Return the (X, Y) coordinate for the center point of the cell that contains the specified text.  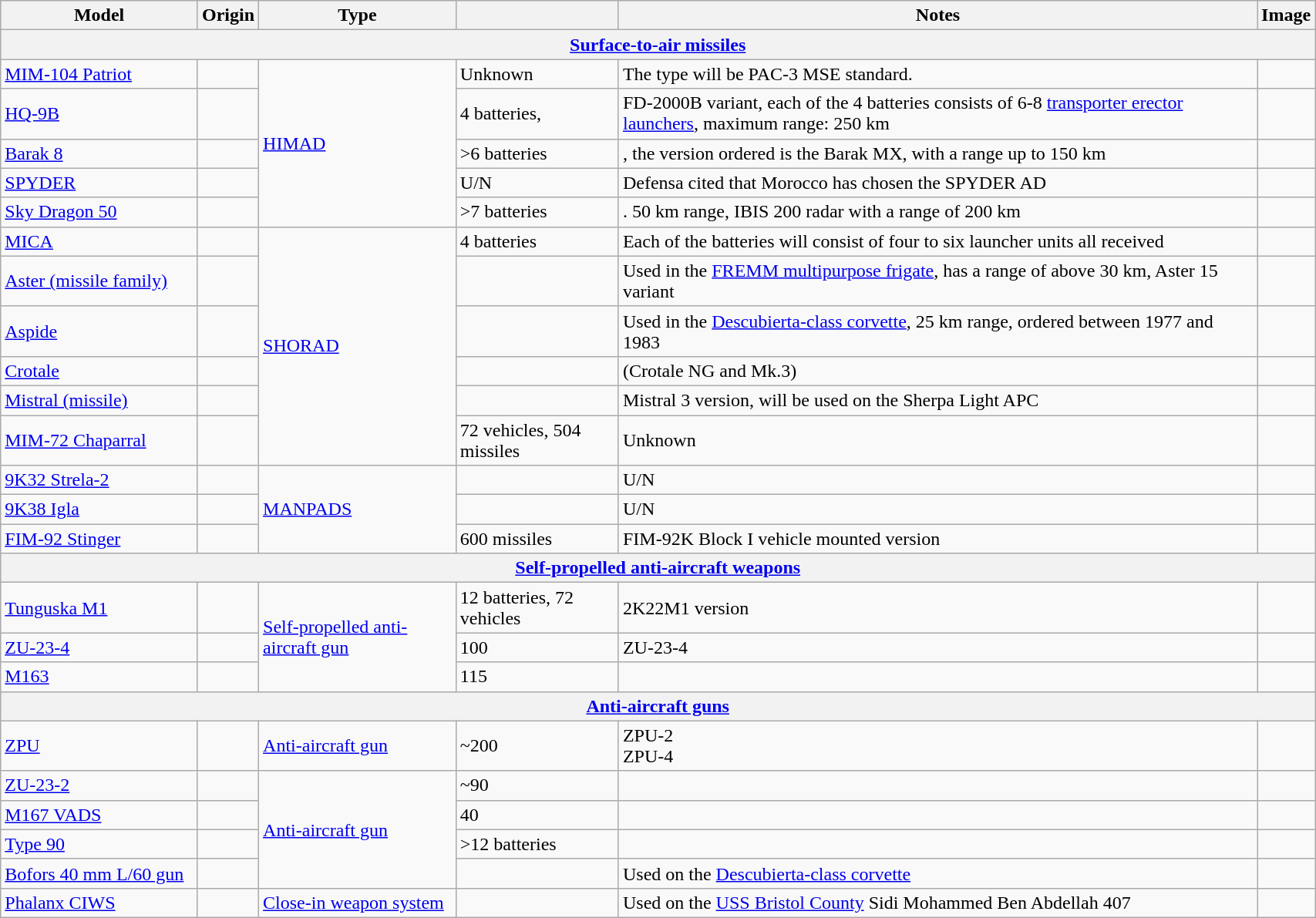
Self-propelled anti-aircraft gun (358, 637)
. 50 km range, IBIS 200 radar with a range of 200 km (937, 212)
~90 (537, 785)
M167 VADS (99, 815)
Tunguska M1 (99, 607)
Mistral 3 version, will be used on the Sherpa Light APC (937, 400)
Defensa cited that Morocco has chosen the SPYDER AD (937, 183)
Used on the USS Bristol County Sidi Mohammed Ben Abdellah 407 (937, 903)
ZU-23-2 (99, 785)
Notes (937, 15)
Used in the FREMM multipurpose frigate, has a range of above 30 km, Aster 15 variant (937, 281)
Sky Dragon 50 (99, 212)
9K38 Igla (99, 509)
9K32 Strela-2 (99, 480)
ZPU-2ZPU-4 (937, 746)
MANPADS (358, 509)
Type (358, 15)
Mistral (missile) (99, 400)
~200 (537, 746)
(Crotale NG and Mk.3) (937, 371)
Origin (228, 15)
Phalanx CIWS (99, 903)
100 (537, 647)
SHORAD (358, 345)
Close-in weapon system (358, 903)
Barak 8 (99, 153)
SPYDER (99, 183)
Bofors 40 mm L/60 gun (99, 873)
FD-2000B variant, each of the 4 batteries consists of 6-8 transporter erector launchers, maximum range: 250 km (937, 114)
4 batteries, (537, 114)
2K22M1 version (937, 607)
4 batteries (537, 241)
72 vehicles, 504 missiles (537, 439)
Crotale (99, 371)
FIM-92K Block I vehicle mounted version (937, 539)
The type will be PAC-3 MSE standard. (937, 74)
, the version ordered is the Barak MX, with a range up to 150 km (937, 153)
Anti-aircraft guns (658, 706)
M163 (99, 677)
Aster (missile family) (99, 281)
Aspide (99, 331)
40 (537, 815)
>12 batteries (537, 844)
Self-propelled anti-aircraft weapons (658, 568)
FIM-92 Stinger (99, 539)
Used on the Descubierta-class corvette (937, 873)
12 batteries, 72 vehicles (537, 607)
Surface-to-air missiles (658, 45)
MICA (99, 241)
Model (99, 15)
Image (1286, 15)
>6 batteries (537, 153)
MIM-72 Chaparral (99, 439)
ZPU (99, 746)
HQ-9B (99, 114)
MIM-104 Patriot (99, 74)
Used in the Descubierta-class corvette, 25 km range, ordered between 1977 and 1983 (937, 331)
600 missiles (537, 539)
>7 batteries (537, 212)
HIMAD (358, 143)
Type 90 (99, 844)
115 (537, 677)
Each of the batteries will consist of four to six launcher units all received (937, 241)
